Search for the cell housing the specified text and yield its (x, y) center coordinate. 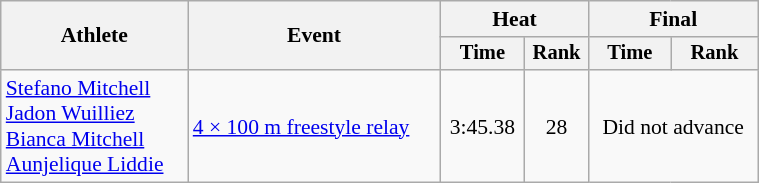
Athlete (94, 36)
3:45.38 (482, 126)
Did not advance (674, 126)
Stefano Mitchell Jadon Wuilliez Bianca Mitchell Aunjelique Liddie (94, 126)
4 × 100 m freestyle relay (314, 126)
28 (556, 126)
Event (314, 36)
Heat (514, 19)
Final (674, 19)
